Return (X, Y) of the center of cell containing provided text 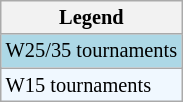
W15 tournaments (92, 85)
Legend (92, 17)
W25/35 tournaments (92, 51)
